Locate the cell with the specified text and output its [X, Y] center coordinate. 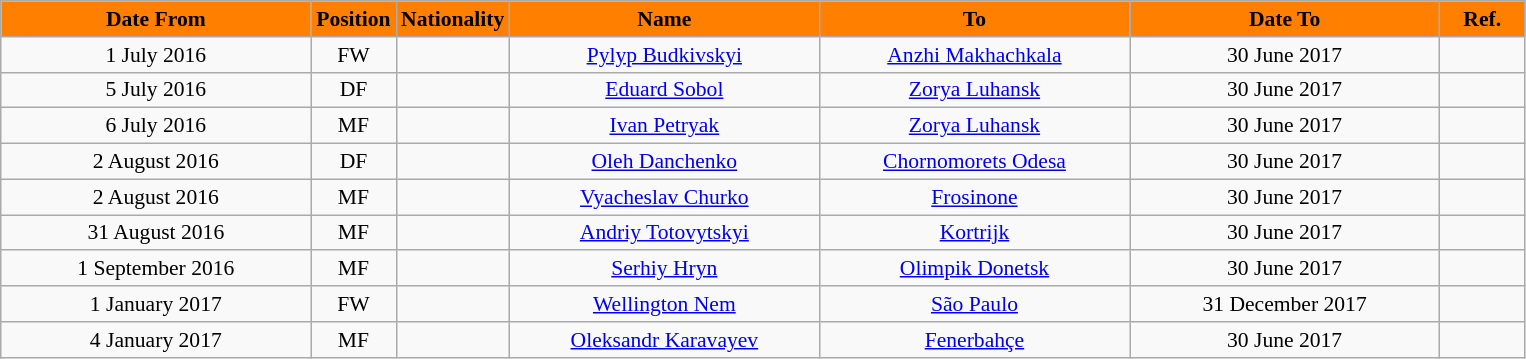
Pylyp Budkivskyi [664, 55]
Ivan Petryak [664, 126]
Anzhi Makhachkala [974, 55]
1 July 2016 [156, 55]
31 December 2017 [1285, 304]
Date To [1285, 19]
5 July 2016 [156, 90]
To [974, 19]
Date From [156, 19]
São Paulo [974, 304]
Eduard Sobol [664, 90]
4 January 2017 [156, 340]
Frosinone [974, 197]
Chornomorets Odesa [974, 162]
1 January 2017 [156, 304]
Andriy Totovytskyi [664, 233]
6 July 2016 [156, 126]
Kortrijk [974, 233]
Nationality [452, 19]
Oleksandr Karavayev [664, 340]
1 September 2016 [156, 269]
Vyacheslav Churko [664, 197]
Fenerbahçe [974, 340]
Wellington Nem [664, 304]
Name [664, 19]
Olimpik Donetsk [974, 269]
31 August 2016 [156, 233]
Ref. [1482, 19]
Position [354, 19]
Serhiy Hryn [664, 269]
Oleh Danchenko [664, 162]
